Provide the [x, y] coordinate of the cell's center where the given text is located.  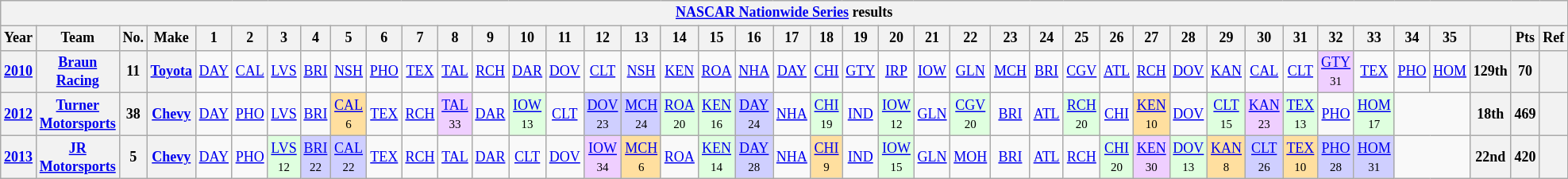
35 [1450, 38]
DOV23 [603, 115]
IOW12 [897, 115]
22nd [1490, 157]
DAY24 [754, 115]
17 [792, 38]
19 [861, 38]
31 [1300, 38]
14 [680, 38]
Make [171, 38]
4 [316, 38]
CHI19 [826, 115]
MCH6 [641, 157]
ROA20 [680, 115]
8 [455, 38]
Turner Motorsports [78, 115]
18th [1490, 115]
1 [214, 38]
LVS12 [284, 157]
CHI20 [1117, 157]
HOM [1450, 72]
24 [1046, 38]
KEN30 [1151, 157]
CHI9 [826, 157]
CLT15 [1227, 115]
IRP [897, 72]
70 [1525, 72]
2010 [19, 72]
KAN [1227, 72]
16 [754, 38]
6 [384, 38]
IOW15 [897, 157]
21 [932, 38]
3 [284, 38]
12 [603, 38]
MCH24 [641, 115]
CLT26 [1264, 157]
KAN23 [1264, 115]
KEN14 [716, 157]
CAL22 [349, 157]
7 [420, 38]
JR Motorsports [78, 157]
GTY31 [1336, 72]
CGV [1081, 72]
GTY [861, 72]
27 [1151, 38]
BRI22 [316, 157]
KEN16 [716, 115]
129th [1490, 72]
23 [1011, 38]
2013 [19, 157]
MCH [1011, 72]
CGV20 [970, 115]
Team [78, 38]
420 [1525, 157]
IOW13 [527, 115]
TEX10 [1300, 157]
32 [1336, 38]
DOV13 [1189, 157]
9 [491, 38]
Toyota [171, 72]
CAL6 [349, 115]
22 [970, 38]
Braun Racing [78, 72]
KEN [680, 72]
MOH [970, 157]
29 [1227, 38]
HOM31 [1373, 157]
IOW [932, 72]
Year [19, 38]
No. [133, 38]
KAN8 [1227, 157]
TAL33 [455, 115]
2 [249, 38]
Ref [1554, 38]
2012 [19, 115]
30 [1264, 38]
15 [716, 38]
20 [897, 38]
13 [641, 38]
469 [1525, 115]
Pts [1525, 38]
18 [826, 38]
HOM17 [1373, 115]
IOW34 [603, 157]
NASCAR Nationwide Series results [784, 13]
34 [1412, 38]
PHO28 [1336, 157]
TEX13 [1300, 115]
28 [1189, 38]
33 [1373, 38]
25 [1081, 38]
26 [1117, 38]
RCH20 [1081, 115]
DAY28 [754, 157]
38 [133, 115]
10 [527, 38]
KEN10 [1151, 115]
